Search for the cell housing the specified text and yield its [x, y] center coordinate. 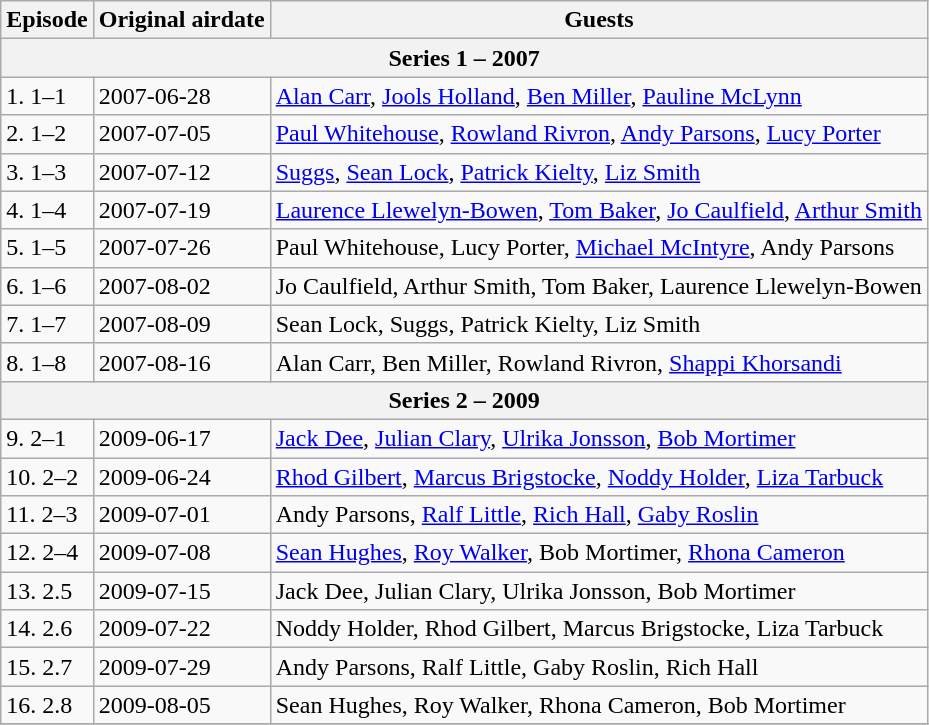
2007-07-26 [182, 248]
2007-07-12 [182, 172]
Series 1 – 2007 [464, 58]
Sean Hughes, Roy Walker, Rhona Cameron, Bob Mortimer [598, 705]
Sean Lock, Suggs, Patrick Kielty, Liz Smith [598, 324]
8. 1–8 [47, 362]
Andy Parsons, Ralf Little, Rich Hall, Gaby Roslin [598, 515]
10. 2–2 [47, 477]
Original airdate [182, 20]
Guests [598, 20]
2007-06-28 [182, 96]
Paul Whitehouse, Rowland Rivron, Andy Parsons, Lucy Porter [598, 134]
7. 1–7 [47, 324]
Alan Carr, Ben Miller, Rowland Rivron, Shappi Khorsandi [598, 362]
2009-07-29 [182, 667]
2009-06-24 [182, 477]
16. 2.8 [47, 705]
13. 2.5 [47, 591]
14. 2.6 [47, 629]
4. 1–4 [47, 210]
2007-07-19 [182, 210]
Series 2 – 2009 [464, 400]
6. 1–6 [47, 286]
2007-07-05 [182, 134]
Paul Whitehouse, Lucy Porter, Michael McIntyre, Andy Parsons [598, 248]
2009-07-15 [182, 591]
Rhod Gilbert, Marcus Brigstocke, Noddy Holder, Liza Tarbuck [598, 477]
2009-06-17 [182, 438]
2009-07-22 [182, 629]
2007-08-16 [182, 362]
Andy Parsons, Ralf Little, Gaby Roslin, Rich Hall [598, 667]
1. 1–1 [47, 96]
9. 2–1 [47, 438]
Suggs, Sean Lock, Patrick Kielty, Liz Smith [598, 172]
2009-07-08 [182, 553]
3. 1–3 [47, 172]
2009-08-05 [182, 705]
12. 2–4 [47, 553]
2007-08-09 [182, 324]
Jo Caulfield, Arthur Smith, Tom Baker, Laurence Llewelyn-Bowen [598, 286]
Alan Carr, Jools Holland, Ben Miller, Pauline McLynn [598, 96]
11. 2–3 [47, 515]
Sean Hughes, Roy Walker, Bob Mortimer, Rhona Cameron [598, 553]
2007-08-02 [182, 286]
Noddy Holder, Rhod Gilbert, Marcus Brigstocke, Liza Tarbuck [598, 629]
5. 1–5 [47, 248]
Laurence Llewelyn-Bowen, Tom Baker, Jo Caulfield, Arthur Smith [598, 210]
Episode [47, 20]
2009-07-01 [182, 515]
15. 2.7 [47, 667]
2. 1–2 [47, 134]
